Find where the given text appears and provide that cell's center as (X, Y) coordinate. 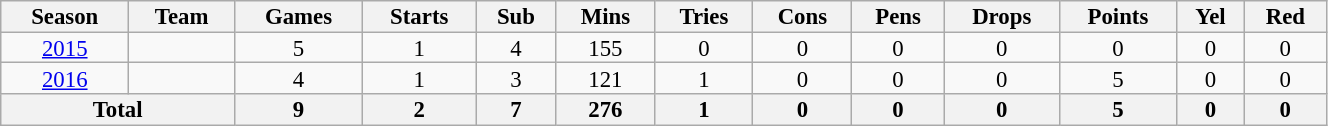
9 (299, 110)
2015 (65, 48)
Drops (1002, 16)
2016 (65, 78)
Red (1285, 16)
276 (606, 110)
Starts (420, 16)
Tries (704, 16)
2 (420, 110)
Season (65, 16)
Pens (898, 16)
Games (299, 16)
Sub (516, 16)
7 (516, 110)
3 (516, 78)
Cons (802, 16)
Total (118, 110)
Yel (1211, 16)
121 (606, 78)
155 (606, 48)
Mins (606, 16)
Team (182, 16)
Points (1118, 16)
